Determine the (X, Y) coordinate at the center of the cell enclosing the given text.  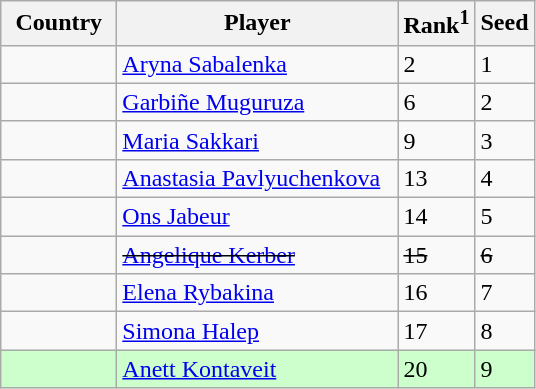
17 (436, 331)
14 (436, 217)
4 (504, 178)
3 (504, 140)
7 (504, 293)
Garbiñe Muguruza (258, 102)
Rank1 (436, 24)
Country (59, 24)
Elena Rybakina (258, 293)
Aryna Sabalenka (258, 64)
Seed (504, 24)
16 (436, 293)
13 (436, 178)
1 (504, 64)
Angelique Kerber (258, 255)
Anett Kontaveit (258, 369)
8 (504, 331)
20 (436, 369)
Player (258, 24)
Anastasia Pavlyuchenkova (258, 178)
15 (436, 255)
5 (504, 217)
Ons Jabeur (258, 217)
Simona Halep (258, 331)
Maria Sakkari (258, 140)
